For the text-containing cell, return its midpoint in (X, Y) coordinate format. 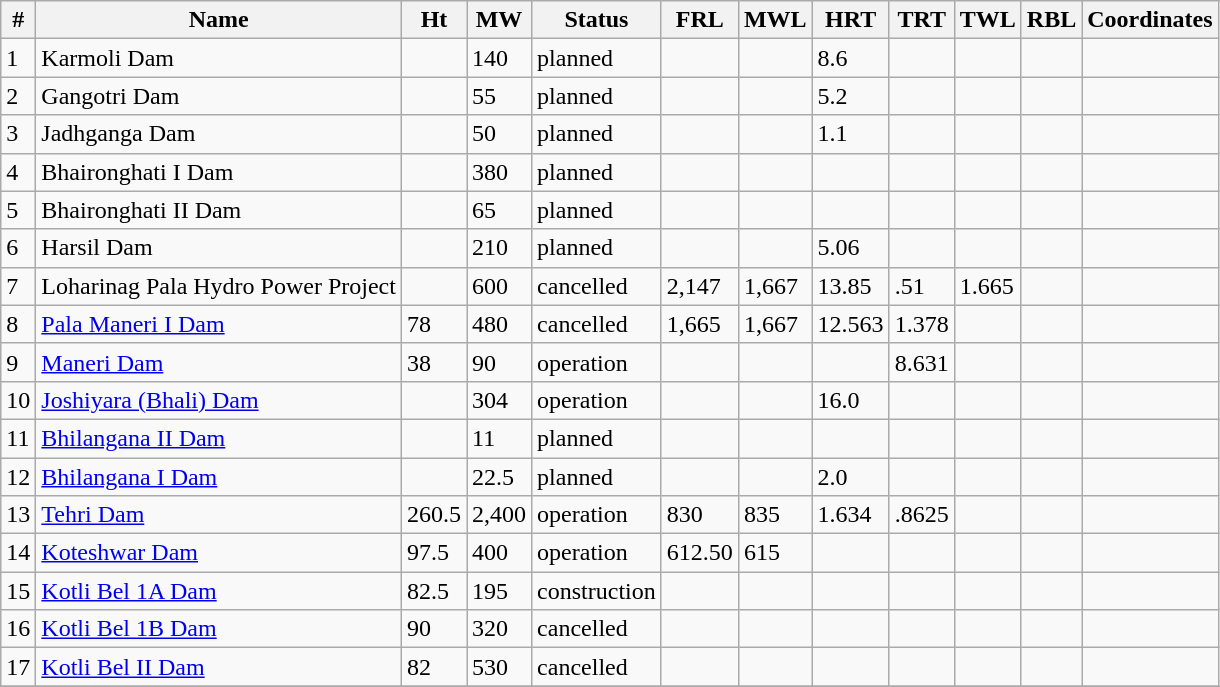
FRL (700, 20)
MWL (775, 20)
17 (18, 667)
1.665 (988, 286)
10 (18, 400)
2,400 (500, 515)
8.6 (850, 58)
Harsil Dam (219, 248)
2.0 (850, 477)
2,147 (700, 286)
.51 (922, 286)
50 (500, 134)
5.2 (850, 96)
Joshiyara (Bhali) Dam (219, 400)
82.5 (434, 591)
6 (18, 248)
480 (500, 324)
140 (500, 58)
5.06 (850, 248)
8.631 (922, 362)
Status (597, 20)
RBL (1051, 20)
Karmoli Dam (219, 58)
612.50 (700, 553)
Coordinates (1150, 20)
260.5 (434, 515)
12 (18, 477)
Loharinag Pala Hydro Power Project (219, 286)
38 (434, 362)
8 (18, 324)
3 (18, 134)
Kotli Bel II Dam (219, 667)
1 (18, 58)
TWL (988, 20)
1,665 (700, 324)
14 (18, 553)
1.1 (850, 134)
22.5 (500, 477)
Jadhganga Dam (219, 134)
TRT (922, 20)
4 (18, 172)
195 (500, 591)
Pala Maneri I Dam (219, 324)
78 (434, 324)
82 (434, 667)
830 (700, 515)
210 (500, 248)
16.0 (850, 400)
2 (18, 96)
835 (775, 515)
MW (500, 20)
320 (500, 629)
Koteshwar Dam (219, 553)
Bhaironghati I Dam (219, 172)
1.634 (850, 515)
Name (219, 20)
12.563 (850, 324)
Bhilangana I Dam (219, 477)
1.378 (922, 324)
16 (18, 629)
400 (500, 553)
Ht (434, 20)
5 (18, 210)
construction (597, 591)
7 (18, 286)
Gangotri Dam (219, 96)
Bhilangana II Dam (219, 438)
9 (18, 362)
15 (18, 591)
Kotli Bel 1A Dam (219, 591)
65 (500, 210)
HRT (850, 20)
.8625 (922, 515)
Tehri Dam (219, 515)
13 (18, 515)
Maneri Dam (219, 362)
304 (500, 400)
380 (500, 172)
Bhaironghati II Dam (219, 210)
Kotli Bel 1B Dam (219, 629)
615 (775, 553)
600 (500, 286)
97.5 (434, 553)
530 (500, 667)
13.85 (850, 286)
55 (500, 96)
# (18, 20)
